Capture the cell that displays the provided text and extract its [x, y] central coordinate. 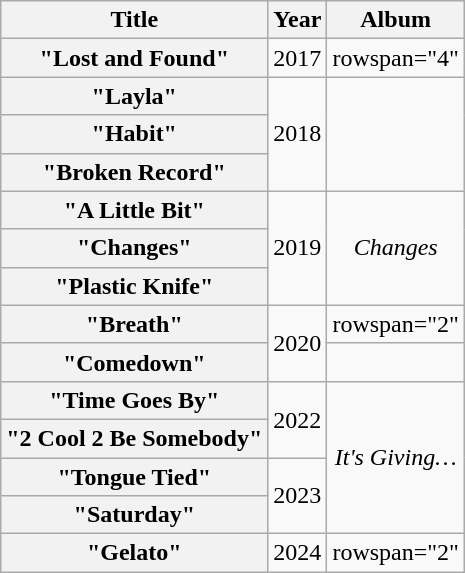
Album [396, 20]
"2 Cool 2 Be Somebody" [134, 438]
2023 [298, 496]
2020 [298, 343]
"Tongue Tied" [134, 477]
"Habit" [134, 134]
Year [298, 20]
"Comedown" [134, 362]
Title [134, 20]
rowspan="4" [396, 58]
2022 [298, 419]
"Time Goes By" [134, 400]
It's Giving… [396, 457]
"Breath" [134, 324]
Changes [396, 248]
"Gelato" [134, 553]
"Lost and Found" [134, 58]
2024 [298, 553]
"Layla" [134, 96]
2018 [298, 134]
"Changes" [134, 248]
"Plastic Knife" [134, 286]
"Saturday" [134, 515]
"A Little Bit" [134, 210]
2019 [298, 248]
"Broken Record" [134, 172]
2017 [298, 58]
